Provide the [X, Y] coordinate of the cell's center where the given text is located.  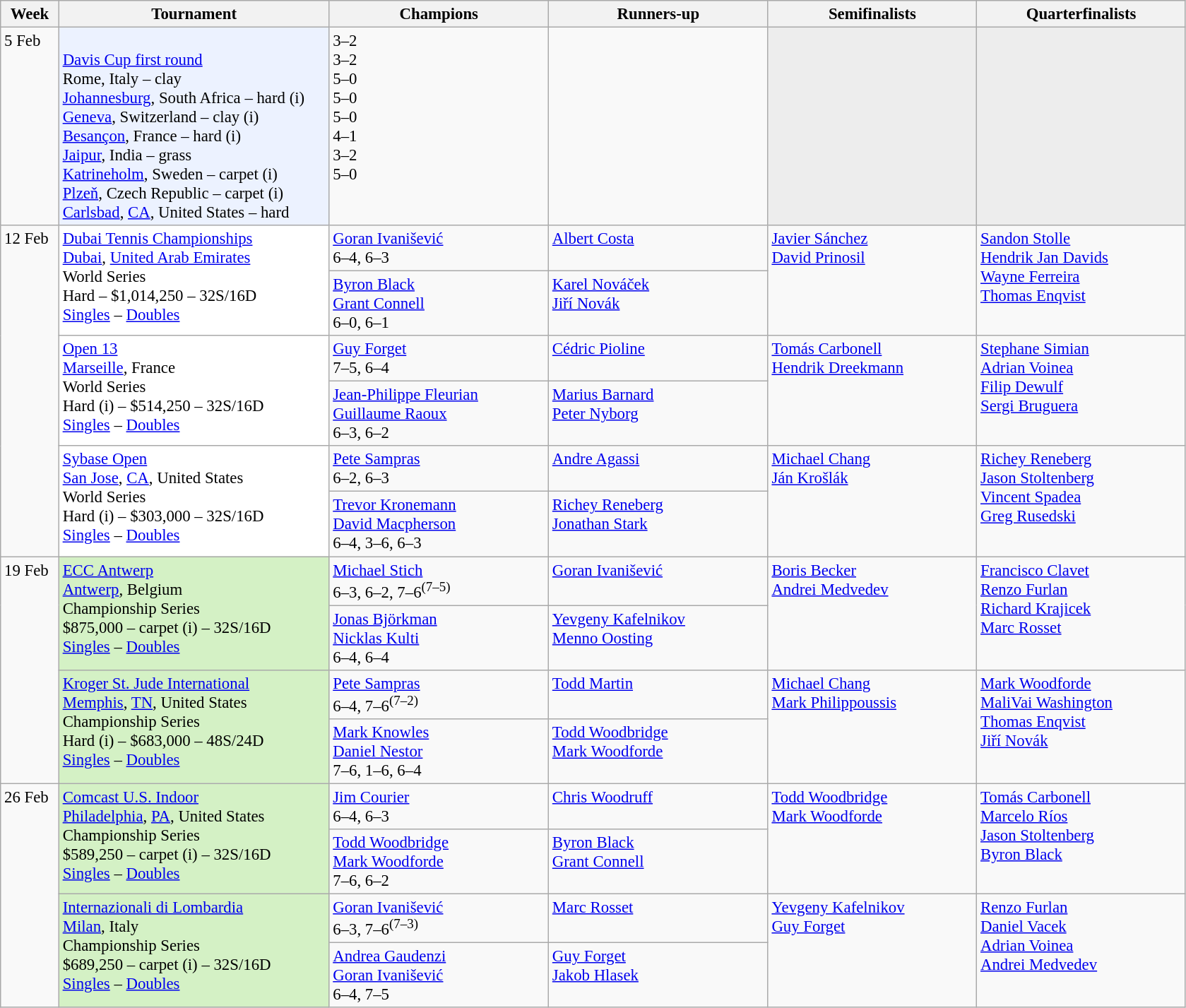
Tomás Carbonell Marcelo Ríos Jason Stoltenberg Byron Black [1081, 838]
Andrea Gaudenzi Goran Ivanišević 6–4, 7–5 [439, 976]
Guy Forget 7–5, 6–4 [439, 359]
Mark Knowles Daniel Nestor 7–6, 1–6, 6–4 [439, 752]
Tournament [194, 14]
Yevgeny Kafelnikov Menno Oosting [658, 638]
Open 13 Marseille, FranceWorld SeriesHard (i) – $514,250 – 32S/16DSingles – Doubles [194, 391]
Michael Chang Mark Philippoussis [872, 726]
Karel Nováček Jiří Novák [658, 304]
Goran Ivanišević 6–4, 6–3 [439, 249]
Byron Black Grant Connell [658, 862]
Pete Sampras 6–4, 7–6(7–2) [439, 694]
Michael Stich 6–3, 6–2, 7–6(7–5) [439, 581]
12 Feb [30, 391]
Jonas Björkman Nicklas Kulti 6–4, 6–4 [439, 638]
Kroger St. Jude International Memphis, TN, United StatesChampionship SeriesHard (i) – $683,000 – 48S/24DSingles – Doubles [194, 726]
Stephane Simian Adrian Voinea Filip Dewulf Sergi Bruguera [1081, 391]
Quarterfinalists [1081, 14]
Guy Forget Jakob Hlasek [658, 976]
Sybase Open San Jose, CA, United StatesWorld SeriesHard (i) – $303,000 – 32S/16DSingles – Doubles [194, 502]
26 Feb [30, 896]
Yevgeny Kafelnikov Guy Forget [872, 951]
Trevor Kronemann David Macpherson6–4, 3–6, 6–3 [439, 524]
Marius Barnard Peter Nyborg [658, 414]
Richey Reneberg Jonathan Stark [658, 524]
Boris Becker Andrei Medvedev [872, 613]
Javier Sánchez David Prinosil [872, 280]
Internazionali di Lombardia Milan, ItalyChampionship Series$689,250 – carpet (i) – 32S/16DSingles – Doubles [194, 951]
Goran Ivanišević 6–3, 7–6(7–3) [439, 918]
Jim Courier 6–4, 6–3 [439, 807]
Runners-up [658, 14]
Albert Costa [658, 249]
Richey Reneberg Jason Stoltenberg Vincent Spadea Greg Rusedski [1081, 502]
Byron Black Grant Connell 6–0, 6–1 [439, 304]
Comcast U.S. Indoor Philadelphia, PA, United StatesChampionship Series$589,250 – carpet (i) – 32S/16DSingles – Doubles [194, 838]
Cédric Pioline [658, 359]
Tomás Carbonell Hendrik Dreekmann [872, 391]
5 Feb [30, 127]
Mark Woodforde MaliVai Washington Thomas Enqvist Jiří Novák [1081, 726]
19 Feb [30, 670]
Todd Woodbridge Mark Woodforde 7–6, 6–2 [439, 862]
Chris Woodruff [658, 807]
Week [30, 14]
Jean-Philippe Fleurian Guillaume Raoux 6–3, 6–2 [439, 414]
Dubai Tennis Championships Dubai, United Arab EmiratesWorld SeriesHard – $1,014,250 – 32S/16DSingles – Doubles [194, 280]
Renzo Furlan Daniel Vacek Adrian Voinea Andrei Medvedev [1081, 951]
Semifinalists [872, 14]
Michael Chang Ján Krošlák [872, 502]
Andre Agassi [658, 469]
Champions [439, 14]
Francisco Clavet Renzo Furlan Richard Krajicek Marc Rosset [1081, 613]
Sandon Stolle Hendrik Jan Davids Wayne Ferreira Thomas Enqvist [1081, 280]
Pete Sampras 6–2, 6–3 [439, 469]
Goran Ivanišević [658, 581]
ECC Antwerp Antwerp, BelgiumChampionship Series$875,000 – carpet (i) – 32S/16DSingles – Doubles [194, 613]
3–2 3–2 5–0 5–0 5–0 4–1 3–2 5–0 [439, 127]
Marc Rosset [658, 918]
Todd Martin [658, 694]
